Find where the given text appears and provide that cell's center as (X, Y) coordinate. 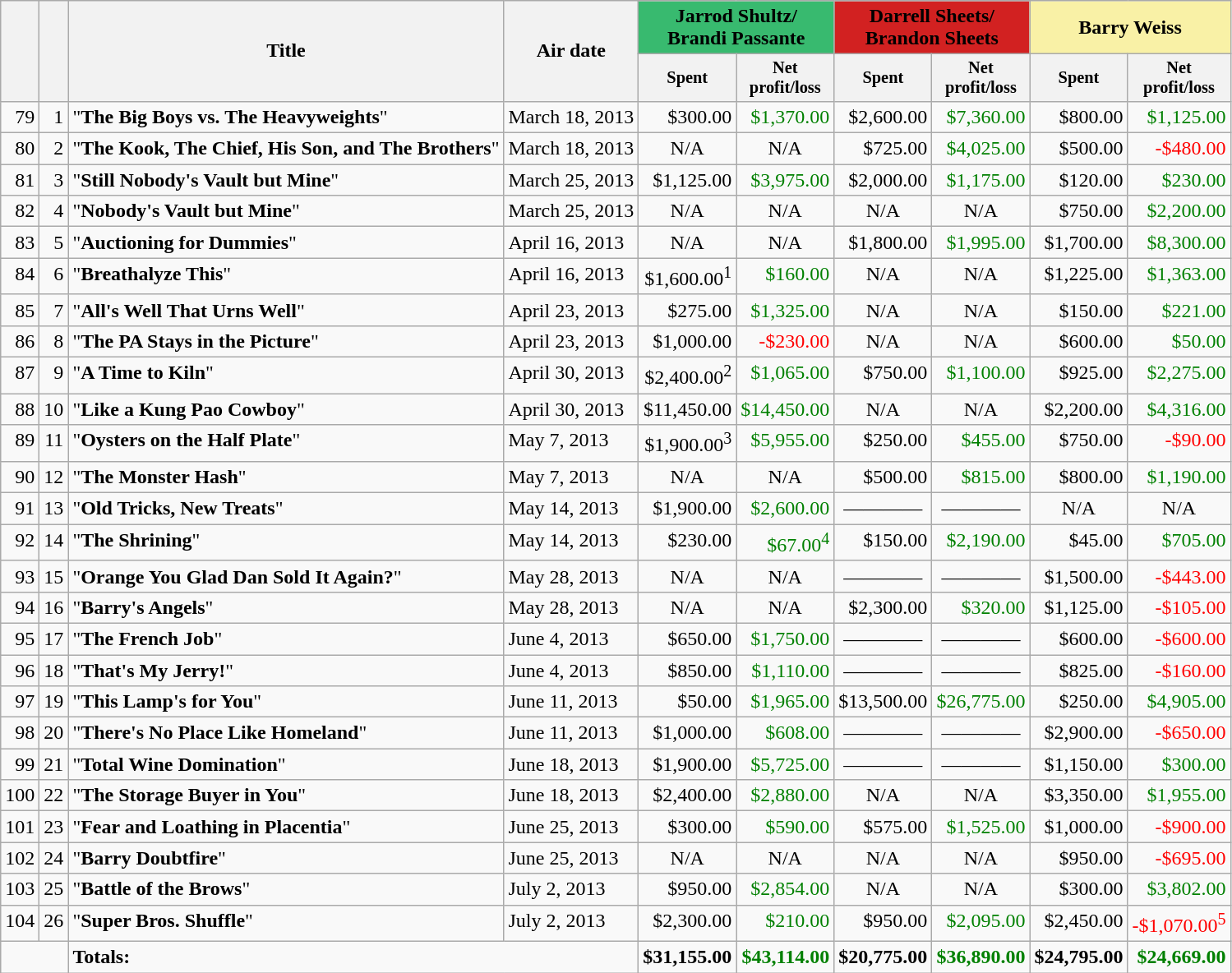
-$230.00 (786, 341)
89 (20, 444)
"Barry's Angels" (286, 607)
$1,190.00 (1179, 477)
6 (54, 276)
103 (20, 889)
7 (54, 310)
90 (20, 477)
$608.00 (786, 733)
11 (54, 444)
$1,325.00 (786, 310)
$725.00 (883, 149)
$1,225.00 (1078, 276)
"The Kook, The Chief, His Son, and The Brothers" (286, 149)
13 (54, 509)
4 (54, 211)
"There's No Place Like Homeland" (286, 733)
$1,500.00 (1078, 576)
"This Lamp's for You" (286, 702)
$20,775.00 (883, 957)
$1,965.00 (786, 702)
"Orange You Glad Dan Sold It Again?" (286, 576)
"Total Wine Domination" (286, 764)
10 (54, 409)
23 (54, 827)
$210.00 (786, 924)
86 (20, 341)
$2,880.00 (786, 795)
12 (54, 477)
Barry Weiss (1130, 28)
-$650.00 (1179, 733)
-$90.00 (1179, 444)
1 (54, 117)
$1,525.00 (981, 827)
19 (54, 702)
$1,800.00 (883, 242)
$1,370.00 (786, 117)
99 (20, 764)
82 (20, 211)
84 (20, 276)
$1,363.00 (1179, 276)
96 (20, 670)
$2,190.00 (981, 542)
"A Time to Kiln" (286, 375)
$2,854.00 (786, 889)
Darrell Sheets/Brandon Sheets (932, 28)
$2,275.00 (1179, 375)
18 (54, 670)
83 (20, 242)
93 (20, 576)
$1,900.003 (687, 444)
$3,975.00 (786, 180)
81 (20, 180)
16 (54, 607)
$590.00 (786, 827)
$5,955.00 (786, 444)
$160.00 (786, 276)
$1,065.00 (786, 375)
$4,025.00 (981, 149)
"The PA Stays in the Picture" (286, 341)
$43,114.00 (786, 957)
Title (286, 51)
$24,669.00 (1179, 957)
"Breathalyze This" (286, 276)
-$695.00 (1179, 858)
$2,000.00 (883, 180)
$36,890.00 (981, 957)
25 (54, 889)
$3,802.00 (1179, 889)
"Oysters on the Half Plate" (286, 444)
Air date (571, 51)
$5,725.00 (786, 764)
$1,150.00 (1078, 764)
$8,300.00 (1179, 242)
$26,775.00 (981, 702)
$455.00 (981, 444)
3 (54, 180)
-$900.00 (1179, 827)
$2,095.00 (981, 924)
"All's Well That Urns Well" (286, 310)
$1,700.00 (1078, 242)
"The Big Boys vs. The Heavyweights" (286, 117)
$1,955.00 (1179, 795)
"Like a Kung Pao Cowboy" (286, 409)
$320.00 (981, 607)
Totals: (353, 957)
$221.00 (1179, 310)
104 (20, 924)
100 (20, 795)
$7,360.00 (981, 117)
"Barry Doubtfire" (286, 858)
$2,400.002 (687, 375)
"Fear and Loathing in Placentia" (286, 827)
$67.004 (786, 542)
15 (54, 576)
$925.00 (1078, 375)
"The Storage Buyer in You" (286, 795)
"That's My Jerry!" (286, 670)
-$480.00 (1179, 149)
98 (20, 733)
20 (54, 733)
94 (20, 607)
"Nobody's Vault but Mine" (286, 211)
"The French Job" (286, 639)
"Auctioning for Dummies" (286, 242)
-$600.00 (1179, 639)
$3,350.00 (1078, 795)
101 (20, 827)
$1,600.001 (687, 276)
$1,100.00 (981, 375)
$575.00 (883, 827)
92 (20, 542)
22 (54, 795)
$2,900.00 (1078, 733)
9 (54, 375)
5 (54, 242)
17 (54, 639)
21 (54, 764)
97 (20, 702)
87 (20, 375)
8 (54, 341)
$825.00 (1078, 670)
14 (54, 542)
88 (20, 409)
$14,450.00 (786, 409)
-$443.00 (1179, 576)
$1,110.00 (786, 670)
$45.00 (1078, 542)
Jarrod Shultz/Brandi Passante (736, 28)
$11,450.00 (687, 409)
"The Monster Hash" (286, 477)
$850.00 (687, 670)
95 (20, 639)
$815.00 (981, 477)
102 (20, 858)
$1,750.00 (786, 639)
$2,450.00 (1078, 924)
80 (20, 149)
-$105.00 (1179, 607)
$13,500.00 (883, 702)
$24,795.00 (1078, 957)
79 (20, 117)
"Still Nobody's Vault but Mine" (286, 180)
24 (54, 858)
$705.00 (1179, 542)
"Battle of the Brows" (286, 889)
$1,175.00 (981, 180)
2 (54, 149)
$2,400.00 (687, 795)
"Old Tricks, New Treats" (286, 509)
85 (20, 310)
26 (54, 924)
-$1,070.005 (1179, 924)
$4,905.00 (1179, 702)
$120.00 (1078, 180)
$650.00 (687, 639)
$275.00 (687, 310)
$1,995.00 (981, 242)
"The Shrining" (286, 542)
91 (20, 509)
$4,316.00 (1179, 409)
"Super Bros. Shuffle" (286, 924)
$31,155.00 (687, 957)
-$160.00 (1179, 670)
